For the text-containing cell, return its midpoint in (X, Y) coordinate format. 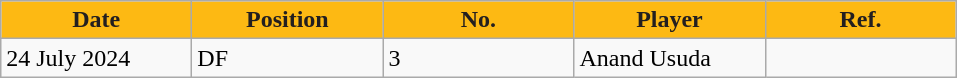
DF (288, 58)
Player (670, 20)
Anand Usuda (670, 58)
Date (96, 20)
No. (478, 20)
3 (478, 58)
24 July 2024 (96, 58)
Ref. (860, 20)
Position (288, 20)
